Find where the given text appears and provide that cell's center as [x, y] coordinate. 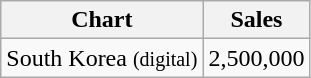
2,500,000 [256, 58]
South Korea (digital) [102, 58]
Sales [256, 20]
Chart [102, 20]
